Return [X, Y] of the center of cell containing provided text 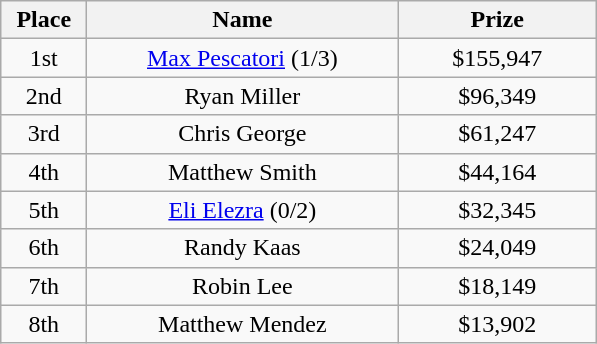
$96,349 [498, 96]
$32,345 [498, 210]
Robin Lee [242, 286]
Ryan Miller [242, 96]
2nd [44, 96]
Matthew Mendez [242, 324]
Randy Kaas [242, 248]
$44,164 [498, 172]
6th [44, 248]
Name [242, 20]
Place [44, 20]
7th [44, 286]
5th [44, 210]
Matthew Smith [242, 172]
$61,247 [498, 134]
4th [44, 172]
Prize [498, 20]
1st [44, 58]
$13,902 [498, 324]
$155,947 [498, 58]
Eli Elezra (0/2) [242, 210]
8th [44, 324]
3rd [44, 134]
Chris George [242, 134]
$18,149 [498, 286]
$24,049 [498, 248]
Max Pescatori (1/3) [242, 58]
